Detect which cell encompasses the target text, then output its (X, Y) center coordinate. 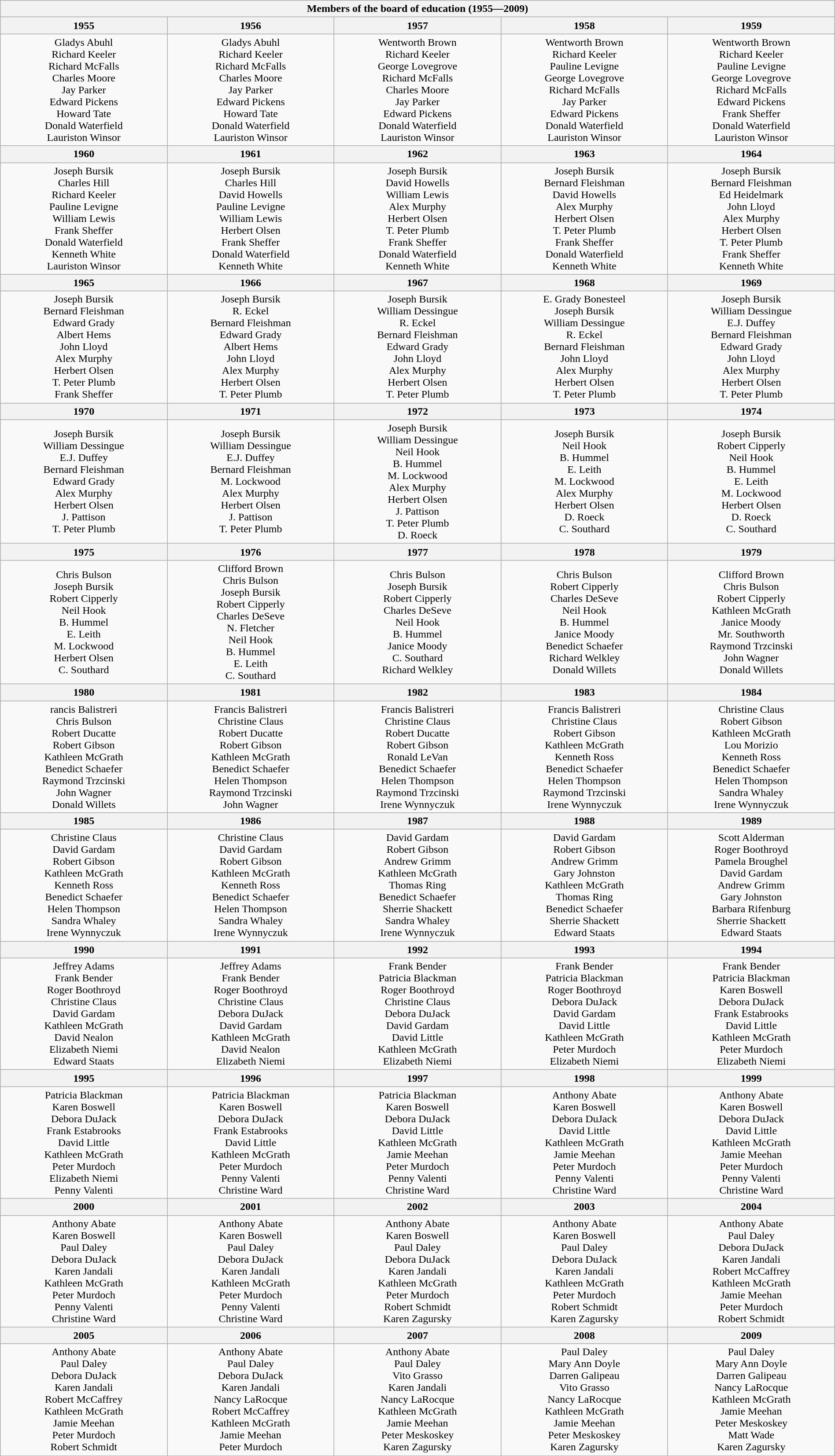
2008 (584, 1335)
1958 (584, 26)
1957 (417, 26)
1985 (84, 821)
1989 (751, 821)
1998 (584, 1078)
Joseph BursikWilliam DessingueNeil HookB. HummelM. LockwoodAlex MurphyHerbert OlsenJ. PattisonT. Peter PlumbD. Roeck (417, 482)
David GardamRobert GibsonAndrew GrimmGary JohnstonKathleen McGrathThomas RingBenedict SchaeferSherrie ShackettEdward Staats (584, 885)
Joseph BursikWilliam DessingueE.J. DuffeyBernard FleishmanEdward GradyJohn LloydAlex MurphyHerbert OlsenT. Peter Plumb (751, 347)
1992 (417, 950)
2001 (251, 1207)
1968 (584, 283)
Jeffrey AdamsFrank BenderRoger BoothroydChristine ClausDebora DuJackDavid GardamKathleen McGrathDavid NealonElizabeth Niemi (251, 1014)
1980 (84, 692)
2005 (84, 1335)
1969 (751, 283)
Francis BalistreriChristine ClausRobert DucatteRobert GibsonKathleen McGrathBenedict SchaeferHelen ThompsonRaymond TrzcinskiJohn Wagner (251, 757)
1993 (584, 950)
1966 (251, 283)
Francis BalistreriChristine ClausRobert GibsonKathleen McGrathKenneth RossBenedict SchaeferHelen ThompsonRaymond TrzcinskiIrene Wynnyczuk (584, 757)
1983 (584, 692)
2000 (84, 1207)
Frank BenderPatricia BlackmanRoger BoothroydChristine ClausDebora DuJackDavid GardamDavid LittleKathleen McGrathElizabeth Niemi (417, 1014)
1999 (751, 1078)
Anthony AbatePaul DaleyDebora DuJackKaren JandaliNancy LaRocqueRobert McCaffreyKathleen McGrathJamie MeehanPeter Murdoch (251, 1400)
E. Grady Bonesteel Joseph BursikWilliam DessingueR. EckelBernard FleishmanJohn LloydAlex MurphyHerbert OlsenT. Peter Plumb (584, 347)
Wentworth BrownRichard KeelerPauline LevigneGeorge LovegroveRichard McFallsEdward PickensFrank ShefferDonald WaterfieldLauriston Winsor (751, 90)
Chris BulsonJoseph BursikRobert CipperlyCharles DeSeveNeil HookB. HummelJanice MoodyC. SouthardRichard Welkley (417, 622)
Francis BalistreriChristine ClausRobert DucatteRobert GibsonRonald LeVanBenedict SchaeferHelen ThompsonRaymond TrzcinskiIrene Wynnyczuk (417, 757)
1990 (84, 950)
1988 (584, 821)
1984 (751, 692)
Patricia BlackmanKaren BoswellDebora DuJackFrank EstabrooksDavid LittleKathleen McGrathPeter MurdochElizabeth NiemiPenny Valenti (84, 1143)
1981 (251, 692)
1960 (84, 154)
1986 (251, 821)
Joseph BursikCharles HillDavid HowellsPauline LevigneWilliam LewisHerbert OlsenFrank ShefferDonald WaterfieldKenneth White (251, 218)
Clifford BrownChris BulsonJoseph BursikRobert CipperlyCharles DeSeveN. FletcherNeil HookB. HummelE. LeithC. Southard (251, 622)
Chris BulsonRobert CipperlyCharles DeSeveNeil HookB. HummelJanice MoodyBenedict SchaeferRichard WelkleyDonald Willets (584, 622)
Joseph BursikNeil HookB. HummelE. LeithM. LockwoodAlex MurphyHerbert OlsenD. RoeckC. Southard (584, 482)
Paul DaleyMary Ann DoyleDarren GalipeauVito GrassoNancy LaRocqueKathleen McGrathJamie MeehanPeter MeskoskeyKaren Zagursky (584, 1400)
Members of the board of education (1955—2009) (417, 9)
1963 (584, 154)
1961 (251, 154)
Chris BulsonJoseph BursikRobert CipperlyNeil HookB. HummelE. LeithM. LockwoodHerbert OlsenC. Southard (84, 622)
1982 (417, 692)
Wentworth BrownRichard KeelerPauline LevigneGeorge LovegroveRichard McFallsJay ParkerEdward PickensDonald WaterfieldLauriston Winsor (584, 90)
1974 (751, 411)
1976 (251, 552)
1971 (251, 411)
Frank BenderPatricia BlackmanKaren BoswellDebora DuJackFrank EstabrooksDavid LittleKathleen McGrathPeter MurdochElizabeth Niemi (751, 1014)
Wentworth BrownRichard KeelerGeorge LovegroveRichard McFallsCharles MooreJay ParkerEdward PickensDonald WaterfieldLauriston Winsor (417, 90)
Joseph BursikCharles HillRichard KeelerPauline LevigneWilliam LewisFrank ShefferDonald WaterfieldKenneth WhiteLauriston Winsor (84, 218)
1972 (417, 411)
1964 (751, 154)
1997 (417, 1078)
1956 (251, 26)
Joseph BursikBernard FleishmanEdward GradyAlbert HemsJohn LloydAlex MurphyHerbert OlsenT. Peter PlumbFrank Sheffer (84, 347)
1959 (751, 26)
1996 (251, 1078)
Joseph BursikRobert CipperlyNeil HookB. HummelE. LeithM. LockwoodHerbert OlsenD. RoeckC. Southard (751, 482)
Joseph BursikWilliam DessingueR. EckelBernard FleishmanEdward GradyJohn LloydAlex MurphyHerbert OlsenT. Peter Plumb (417, 347)
Scott AldermanRoger BoothroydPamela BroughelDavid GardamAndrew GrimmGary JohnstonBarbara RifenburgSherrie ShackettEdward Staats (751, 885)
2004 (751, 1207)
1994 (751, 950)
2002 (417, 1207)
1967 (417, 283)
1973 (584, 411)
Joseph BursikWilliam DessingueE.J. DuffeyBernard FleishmanM. LockwoodAlex MurphyHerbert OlsenJ. PattisonT. Peter Plumb (251, 482)
1955 (84, 26)
Joseph BursikBernard FleishmanDavid HowellsAlex MurphyHerbert OlsenT. Peter PlumbFrank ShefferDonald WaterfieldKenneth White (584, 218)
Anthony AbatePaul DaleyVito GrassoKaren JandaliNancy LaRocqueKathleen McGrathJamie MeehanPeter MeskoskeyKaren Zagursky (417, 1400)
1987 (417, 821)
1970 (84, 411)
Joseph BursikR. EckelBernard FleishmanEdward GradyAlbert HemsJohn LloydAlex MurphyHerbert OlsenT. Peter Plumb (251, 347)
2007 (417, 1335)
Patricia BlackmanKaren BoswellDebora DuJackDavid LittleKathleen McGrathJamie MeehanPeter MurdochPenny ValentiChristine Ward (417, 1143)
Paul DaleyMary Ann DoyleDarren GalipeauNancy LaRocqueKathleen McGrathJamie MeehanPeter MeskoskeyMatt WadeKaren Zagursky (751, 1400)
rancis BalistreriChris BulsonRobert DucatteRobert GibsonKathleen McGrathBenedict SchaeferRaymond TrzcinskiJohn WagnerDonald Willets (84, 757)
1965 (84, 283)
Frank BenderPatricia BlackmanRoger BoothroydDebora DuJackDavid GardamDavid LittleKathleen McGrathPeter MurdochElizabeth Niemi (584, 1014)
Joseph BursikBernard FleishmanEd HeidelmarkJohn LloydAlex MurphyHerbert OlsenT. Peter PlumbFrank ShefferKenneth White (751, 218)
1975 (84, 552)
2006 (251, 1335)
1991 (251, 950)
Patricia BlackmanKaren BoswellDebora DuJackFrank EstabrooksDavid LittleKathleen McGrathPeter MurdochPenny ValentiChristine Ward (251, 1143)
Clifford BrownChris BulsonRobert CipperlyKathleen McGrathJanice MoodyMr. SouthworthRaymond TrzcinskiJohn WagnerDonald Willets (751, 622)
1995 (84, 1078)
Christine ClausRobert GibsonKathleen McGrathLou MorizioKenneth RossBenedict SchaeferHelen ThompsonSandra WhaleyIrene Wynnyczuk (751, 757)
Jeffrey AdamsFrank BenderRoger BoothroydChristine ClausDavid GardamKathleen McGrathDavid NealonElizabeth NiemiEdward Staats (84, 1014)
2003 (584, 1207)
2009 (751, 1335)
1962 (417, 154)
1977 (417, 552)
1979 (751, 552)
Joseph BursikWilliam DessingueE.J. DuffeyBernard FleishmanEdward GradyAlex MurphyHerbert OlsenJ. PattisonT. Peter Plumb (84, 482)
1978 (584, 552)
David GardamRobert GibsonAndrew GrimmKathleen McGrathThomas RingBenedict SchaeferSherrie ShackettSandra WhaleyIrene Wynnyczuk (417, 885)
Joseph BursikDavid HowellsWilliam LewisAlex MurphyHerbert OlsenT. Peter PlumbFrank ShefferDonald WaterfieldKenneth White (417, 218)
